Return the [X, Y] coordinate for the center point of the cell that contains the specified text.  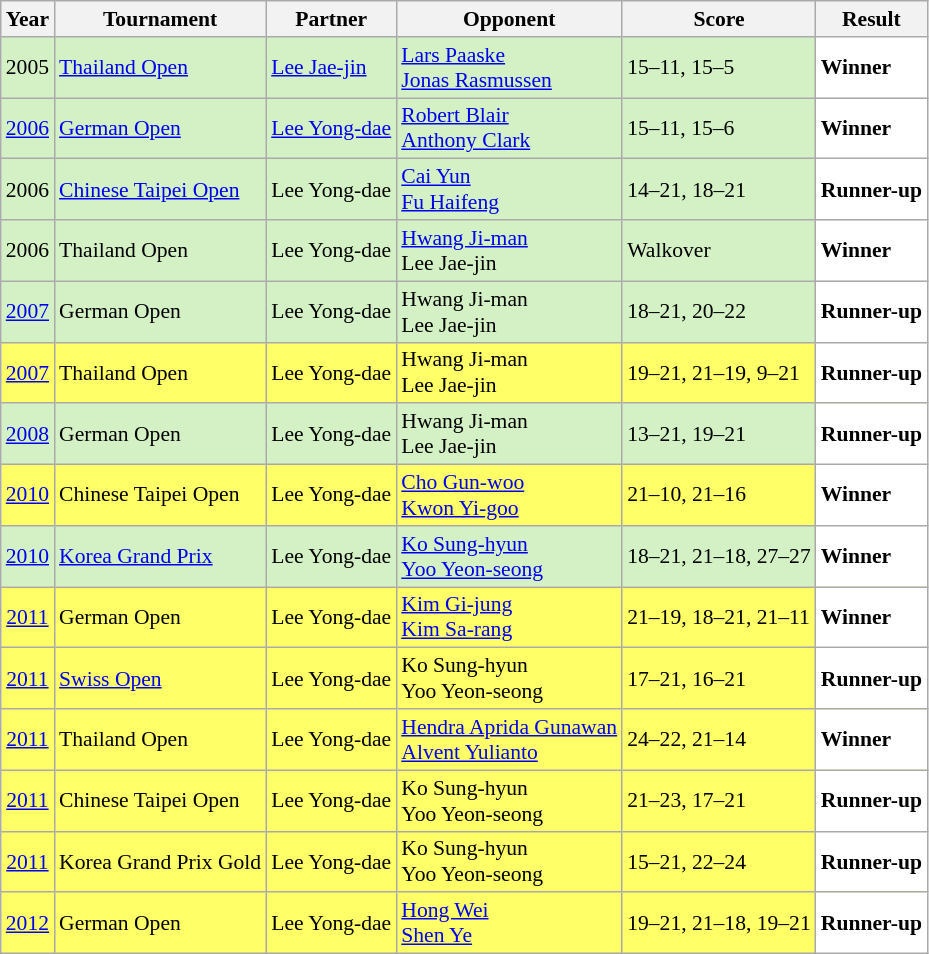
15–11, 15–5 [719, 68]
2012 [28, 924]
Korea Grand Prix [160, 556]
Kim Gi-jung Kim Sa-rang [509, 618]
Year [28, 19]
Korea Grand Prix Gold [160, 862]
18–21, 20–22 [719, 312]
Partner [331, 19]
Score [719, 19]
24–22, 21–14 [719, 740]
Result [872, 19]
19–21, 21–18, 19–21 [719, 924]
14–21, 18–21 [719, 190]
21–10, 21–16 [719, 496]
15–11, 15–6 [719, 128]
Tournament [160, 19]
13–21, 19–21 [719, 434]
17–21, 16–21 [719, 678]
Lars Paaske Jonas Rasmussen [509, 68]
Opponent [509, 19]
Walkover [719, 250]
Cai Yun Fu Haifeng [509, 190]
19–21, 21–19, 9–21 [719, 372]
21–23, 17–21 [719, 800]
21–19, 18–21, 21–11 [719, 618]
2005 [28, 68]
Cho Gun-woo Kwon Yi-goo [509, 496]
Robert Blair Anthony Clark [509, 128]
Hong Wei Shen Ye [509, 924]
Swiss Open [160, 678]
15–21, 22–24 [719, 862]
Hendra Aprida Gunawan Alvent Yulianto [509, 740]
Lee Jae-jin [331, 68]
2008 [28, 434]
18–21, 21–18, 27–27 [719, 556]
